Extract the (X, Y) coordinate from the center of the cell holding the provided text.  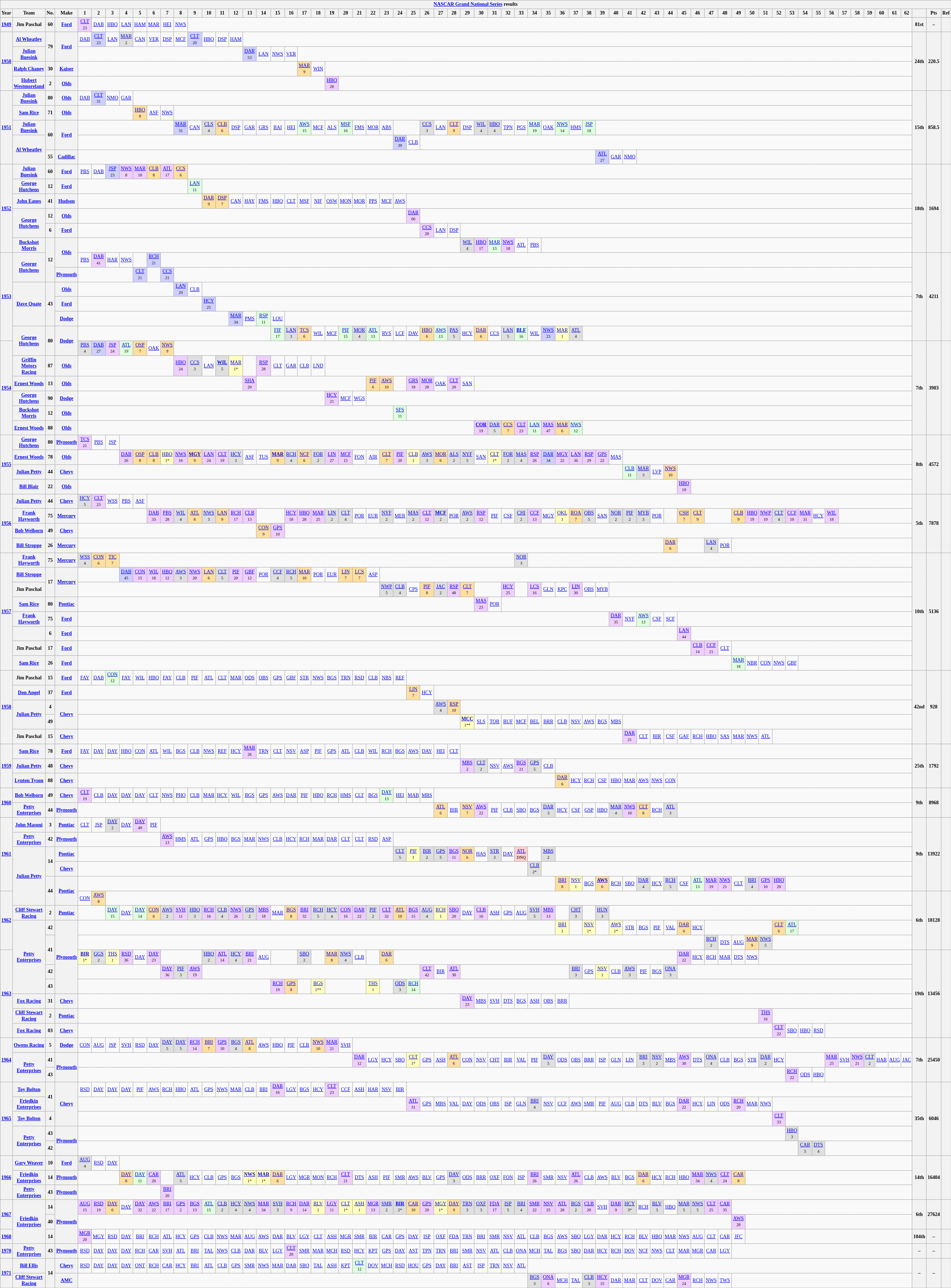
OSP 7 (140, 348)
1964 (7, 1060)
AWS 19 (195, 972)
MAR 13 (495, 245)
CCF 4 (278, 575)
MAR 6 (562, 428)
HCY 3 (236, 457)
9 (195, 13)
25th (919, 766)
1694 (934, 208)
RCH 20 (739, 1104)
PAS 5 (454, 333)
RCH 22 (792, 1075)
OXF 3 (481, 1207)
CPS (413, 589)
WIN (318, 69)
45 (684, 13)
19th (919, 994)
JSP 23 (112, 172)
ATL 28 (562, 1207)
1962 (7, 920)
JSP 18 (589, 128)
62 (907, 13)
HCY 5 (85, 501)
8968 (934, 803)
MAR 26 (250, 751)
NBR (752, 663)
FDA (454, 1237)
BAI (278, 128)
DAB 33 (154, 516)
NWS 26 (236, 913)
53 (792, 13)
21 (359, 13)
PIF 15 (346, 333)
LCF (400, 333)
27624 (934, 1214)
MGR 24 (684, 1281)
CCF 13 (535, 516)
35 (548, 13)
PIF 1 (413, 854)
HBO 6 (427, 333)
CSH 7 (684, 516)
BGS 2 (576, 1207)
John Eanes (29, 201)
CLT 42 (427, 972)
MGR 20 (85, 1237)
HCY 21 (332, 398)
AWS 10 (387, 384)
4211 (934, 297)
1792 (934, 766)
GAF (684, 737)
MBS 18 (264, 913)
LAN 4 (711, 545)
CON 16 (346, 913)
JAC (907, 1060)
HBO 8 (140, 113)
BGS 3 (535, 1281)
LAN 36 (576, 457)
MCF 15 (346, 457)
CAR 5 (805, 1148)
1968 (7, 1237)
DAY 9 (454, 1207)
FIF 17 (278, 333)
BIR 1* (85, 957)
BLF 16 (521, 333)
1950 (7, 61)
Dave Quate (29, 304)
MSF (304, 201)
RVS (387, 333)
928 (934, 707)
NBS (387, 678)
DTS 4 (818, 1148)
DAB 26 (126, 457)
MOR 6 (441, 457)
CLB 14 (697, 648)
STR 3 (495, 854)
79 (50, 47)
CLB 1 (413, 457)
51 (766, 13)
ATL 30 (454, 972)
CCS 6 (181, 172)
1951 (7, 127)
LAN 6 (209, 575)
CLT 31 (99, 98)
03 (50, 1031)
BGS 15 (413, 913)
LAN 9 (223, 516)
No. (50, 13)
PIF 3 (181, 972)
ATL 4 (576, 333)
RSD 36 (126, 957)
NSV 1* (589, 928)
Year (7, 13)
20 (346, 13)
ALS (332, 128)
NWS 14 (562, 128)
SVH 11 (181, 913)
RCH 21 (154, 260)
SMR 2 (387, 1207)
DAR 12 (359, 1060)
CHT (495, 1060)
MGR 13 (373, 1207)
CLB 16 (481, 913)
JSP 24 (112, 348)
RCH 16 (209, 913)
AUG 15 (85, 1207)
ATL DNQ (521, 854)
Ref (946, 13)
29 (467, 13)
MYB 3 (644, 516)
SFS 11 (400, 413)
MAS 4 (521, 457)
NIF (318, 201)
CLB 11 (630, 472)
TIC 7 (112, 560)
CCF 21 (711, 648)
DAV (413, 333)
MAS (616, 457)
BGS 13 (195, 1207)
50 (752, 13)
CON 15 (140, 575)
7878 (934, 523)
ATL 10 (400, 913)
1956 (7, 523)
71 (50, 113)
MAR 2 (126, 39)
DAB 41 (99, 260)
AWS 1* (616, 928)
DAR 16 (278, 1089)
16404 (934, 1177)
HBO 2 (209, 957)
LIN 27 (332, 457)
DAR 2 (766, 1060)
Cadillac (67, 157)
LAN 24 (209, 457)
AWS 8 (99, 898)
14th (919, 1177)
OKL 1 (562, 516)
NSV 7 (467, 810)
DAY 15 (112, 913)
AWS 30 (684, 1060)
BRI 7 (209, 1045)
CLB 2 (223, 1207)
ASH 1 (359, 1207)
NWS 20 (195, 575)
ATL 26 (576, 1178)
BLV 1 (318, 1207)
HUN 3 (602, 913)
CLB 20 (589, 1207)
NYF (630, 619)
NWS 18 (508, 245)
NOR 6 (467, 854)
858.5 (934, 127)
DAY 8 (126, 1178)
Owens Racing (29, 1045)
CLB 9 (739, 516)
BLV 3 (657, 1207)
DAR 39 (400, 142)
LAN 29 (181, 289)
SBO 2 (304, 957)
HCY 15 (602, 1281)
NOR 3 (521, 560)
HBO 24 (181, 366)
LAN 5 (508, 333)
1961 (7, 854)
COR 19 (481, 428)
MER (400, 516)
35th (919, 1119)
15th (919, 127)
GPS 20 (427, 1207)
GPS 8 (291, 986)
PBS 28 (167, 516)
CLT 25 (711, 1207)
LCS 16 (535, 589)
ATL 19 (126, 348)
ODS 3 (400, 986)
LCS 7 (359, 575)
RSP 48 (454, 589)
DAY 32 (140, 1207)
ATL 15 (209, 1207)
MGY 1* (441, 1207)
AMC (67, 1281)
81st (919, 25)
PHO (181, 795)
BGS 1** (318, 986)
John Masoni (29, 825)
MOR 4 (359, 333)
58 (857, 13)
1965 (7, 1119)
NWS 16 (181, 457)
LGY 11 (332, 1207)
NWS 1* (250, 1178)
NCF (644, 1251)
DAY 3 (454, 1178)
DAR 5 (495, 428)
Bill Ellis (29, 1266)
42nd (919, 707)
1963 (7, 994)
Hudson (67, 201)
HBO 12 (167, 575)
ROA 7 (576, 516)
MGY 9 (195, 457)
1957 (7, 611)
1960 (7, 803)
PGS (521, 128)
SCF (670, 619)
Ralph Chaney (29, 69)
MAR 3 (644, 472)
1970 (7, 1251)
NWS 8 (126, 172)
Kaiser (67, 69)
CLT 6 (779, 928)
LAN 44 (684, 634)
24th (919, 61)
BIR 2 (427, 854)
CHT 3 (576, 913)
GRS (264, 128)
ATL 14 (223, 957)
MAR 5 (684, 1207)
1971 (7, 1273)
ATL 27 (602, 157)
54 (805, 13)
HBO 1* (167, 457)
18th (919, 208)
RCH 1 (441, 913)
87 (50, 366)
DAR 14 (304, 1207)
SVH 5 (535, 913)
NYF 2 (387, 516)
59 (869, 13)
CON 12 (112, 678)
LVP (657, 472)
NOR 2 (616, 516)
Pts (934, 13)
DAB 27 (99, 348)
TOR (495, 722)
DAR 4 (644, 884)
RCH 19 (278, 986)
PMS (250, 319)
DAY 6 (112, 1207)
MAS 23 (481, 604)
1 (85, 13)
11 (223, 13)
1954 (7, 388)
NWP 19 (766, 516)
CCS 7 (508, 428)
MYB (602, 589)
NSV 25 (548, 1207)
24 (400, 13)
CLT 22 (779, 1031)
MSF 16 (346, 128)
BGS 4 (236, 1045)
27 (441, 13)
OSW (332, 201)
CCS (495, 333)
RSD 19 (99, 1207)
CLB 6 (223, 128)
MAR 1 (562, 333)
LOU (278, 319)
ONA (521, 1251)
CAR 10 (413, 1207)
13922 (934, 854)
HBO 20 (779, 884)
TUS (264, 457)
BRI 32 (304, 913)
BRI 17 (167, 1207)
ONT (140, 1266)
BRI 26 (535, 1178)
ATL 31 (413, 1104)
CLB 2* (535, 869)
RSP 10 (454, 707)
ATL 5 (181, 1178)
5136 (934, 611)
MAR 18 (739, 663)
33 (521, 13)
CLT 8 (644, 810)
18128 (934, 920)
MAR 8 (332, 957)
56 (832, 13)
Lynton Tyson (29, 781)
34 (535, 13)
BRI 8 (562, 884)
NCF 6 (304, 457)
25450 (934, 1060)
SHA 20 (250, 384)
SVH 3 (278, 1207)
10th (919, 611)
MAR 21 (332, 1045)
28 (454, 13)
ISP 5 (508, 1207)
DAY 11 (140, 1178)
104th (919, 1237)
8 (181, 13)
MAR 4 (616, 810)
25 (413, 13)
LIN 2 (332, 516)
32 (508, 13)
WSS 4 (85, 560)
FDA 17 (495, 1207)
GBF 12 (250, 575)
BIR 2* (400, 1207)
MBS 13 (548, 913)
RSP 26 (535, 457)
4572 (934, 465)
1955 (7, 465)
LIN 30 (576, 589)
TCS 6 (304, 333)
CLT 32 (387, 913)
52 (779, 13)
5th (919, 523)
CCS 20 (427, 230)
16 (291, 13)
PIF 6 (373, 384)
WIL 5 (223, 366)
1952 (7, 208)
JAC 2 (441, 589)
38 (589, 13)
SLS (481, 722)
90 (50, 398)
AWS 15 (304, 128)
HBO 4 (495, 128)
GRS 18 (413, 384)
CLB 13 (250, 516)
WGS (359, 398)
MCC 1** (467, 722)
ALS 2 (454, 457)
CLB 3 (589, 1281)
HCY 18 (291, 516)
MGY 22 (562, 457)
SAS (725, 737)
CCS 21 (167, 275)
DSP 7 (223, 201)
DAR 53 (250, 54)
AWS 6 (602, 884)
39 (602, 13)
DAR 66 (413, 216)
DAY 49 (140, 825)
46 (697, 13)
CHI 2 (521, 516)
NYF 5 (467, 457)
BEL (535, 722)
CLT 33 (779, 1119)
GPS 22 (602, 457)
LND (318, 366)
BRI 20 (167, 1192)
ABS (387, 128)
GSP (589, 810)
PBS 4 (85, 348)
ATL 3 (670, 810)
CLS 4 (209, 128)
TRN 3 (467, 1207)
MOR 28 (427, 384)
Hubert Westmoreland (29, 84)
18 (318, 13)
Bill Blair (29, 486)
1958 (7, 707)
CON 9 (264, 531)
NSV 2 (657, 1060)
19 (332, 13)
23 (387, 13)
HAY (250, 201)
DAY 2 (112, 825)
MAB (413, 795)
BGS 8 (291, 913)
PIF 8 (427, 589)
DAB 45 (126, 575)
ONA 3 (670, 972)
Don Angel (29, 692)
DAR 3 (548, 810)
JFC (739, 1237)
OSP 8 (140, 457)
TCS 21 (85, 442)
DAY 13 (387, 795)
BGS 21 (521, 766)
NASCAR Grand National Series results (476, 4)
220.5 (934, 61)
RSP 12 (481, 516)
DAY 36 (167, 972)
DAY 14 (140, 913)
CLT 24 (725, 1178)
RSP 29 (589, 457)
AWS 28 (739, 1222)
NWS 12 (576, 428)
TWS (725, 1281)
ONA 4 (711, 1060)
BUF (508, 722)
CAR 20 (154, 1178)
NWS 23 (548, 333)
RCH 9 (291, 1207)
Team (29, 13)
RCH 17 (236, 516)
3903 (934, 388)
RCH 2 (711, 942)
WSS (112, 501)
ONA 6 (548, 1281)
6046 (934, 1119)
36 (562, 13)
CCF 10 (792, 516)
HOU (413, 1266)
DAR 21 (630, 737)
PPS (373, 201)
BRI 1 (562, 928)
1959 (7, 766)
Griffin Motors Racing (29, 366)
AIR (373, 457)
NWS 9 (167, 348)
HBO 17 (481, 245)
RSP 28 (264, 366)
Make (67, 13)
BGS 11 (454, 854)
1953 (7, 297)
1949 (7, 25)
AWS 4 (441, 707)
Gary Weaver (29, 1163)
CAR 8 (739, 1178)
47 (711, 13)
MAS 47 (548, 428)
13456 (934, 994)
LAN 3 (291, 333)
NWS 3 (209, 516)
57 (845, 13)
NWP 5 (387, 589)
KPC (562, 589)
61 (895, 13)
1967 (7, 1214)
SBO 20 (454, 913)
DAR 35 (616, 619)
RSP 11 (264, 319)
GGS 2 (99, 957)
RCH 4 (291, 457)
BRI 21 (250, 957)
DAR 34 (548, 457)
HCY 3* (630, 1207)
8th (919, 465)
OBS 5 (589, 516)
MAS 2 (413, 516)
1966 (7, 1177)
7 (167, 13)
SMR 22 (535, 1207)
THS 16 (766, 1016)
MCF 2 (441, 516)
HAS (481, 854)
CAR 35 (725, 1207)
